Detect which cell encompasses the target text, then output its (X, Y) center coordinate. 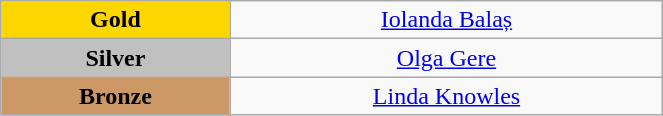
Olga Gere (446, 58)
Linda Knowles (446, 96)
Iolanda Balaș (446, 20)
Bronze (116, 96)
Gold (116, 20)
Silver (116, 58)
